Return the [x, y] coordinate for the center point of the cell that contains the specified text.  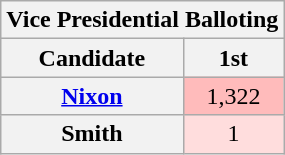
Nixon [92, 96]
Vice Presidential Balloting [142, 20]
Candidate [92, 58]
Smith [92, 134]
1 [234, 134]
1,322 [234, 96]
1st [234, 58]
